Capture the cell that displays the provided text and extract its (X, Y) central coordinate. 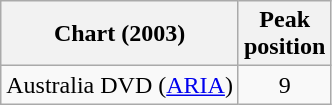
Australia DVD (ARIA) (120, 85)
Chart (2003) (120, 34)
Peak position (284, 34)
9 (284, 85)
